Extract the (x, y) coordinate from the center of the cell holding the provided text.  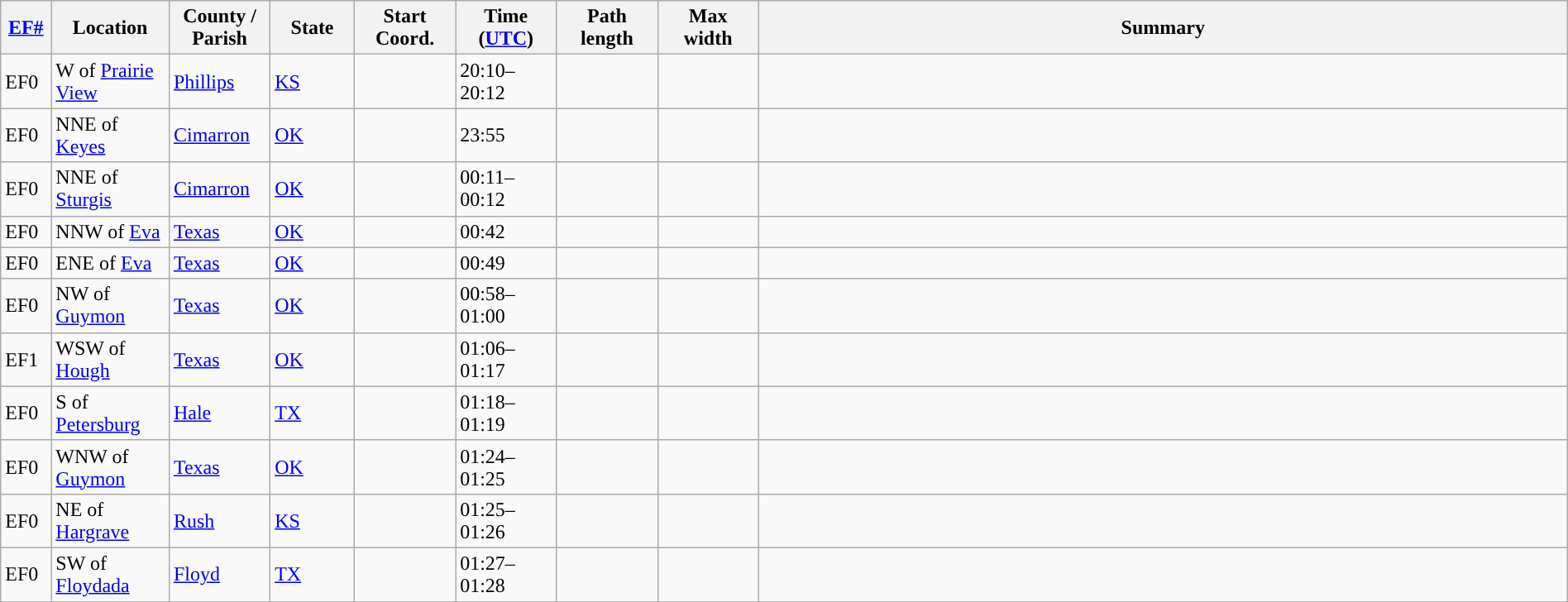
Hale (219, 413)
SW of Floydada (111, 574)
NE of Hargrave (111, 521)
23:55 (506, 136)
00:58–01:00 (506, 306)
01:24–01:25 (506, 466)
Rush (219, 521)
Summary (1163, 28)
Phillips (219, 81)
ENE of Eva (111, 263)
01:25–01:26 (506, 521)
Location (111, 28)
01:18–01:19 (506, 413)
01:27–01:28 (506, 574)
EF1 (26, 359)
00:49 (506, 263)
State (313, 28)
NW of Guymon (111, 306)
00:11–00:12 (506, 189)
W of Prairie View (111, 81)
EF# (26, 28)
Path length (607, 28)
Time (UTC) (506, 28)
Max width (708, 28)
00:42 (506, 232)
WSW of Hough (111, 359)
Start Coord. (404, 28)
S of Petersburg (111, 413)
01:06–01:17 (506, 359)
NNE of Keyes (111, 136)
Floyd (219, 574)
NNW of Eva (111, 232)
NNE of Sturgis (111, 189)
20:10–20:12 (506, 81)
WNW of Guymon (111, 466)
County / Parish (219, 28)
